Locate the cell with the specified text and output its [x, y] center coordinate. 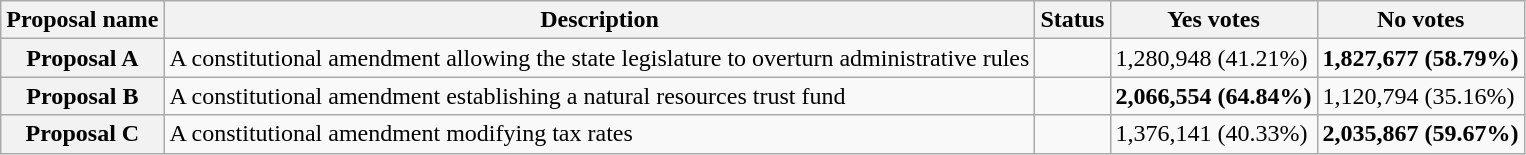
Proposal name [82, 20]
Proposal A [82, 58]
Proposal C [82, 134]
2,066,554 (64.84%) [1214, 96]
A constitutional amendment establishing a natural resources trust fund [600, 96]
1,827,677 (58.79%) [1420, 58]
1,280,948 (41.21%) [1214, 58]
Yes votes [1214, 20]
Proposal B [82, 96]
1,120,794 (35.16%) [1420, 96]
No votes [1420, 20]
Status [1072, 20]
A constitutional amendment modifying tax rates [600, 134]
2,035,867 (59.67%) [1420, 134]
A constitutional amendment allowing the state legislature to overturn administrative rules [600, 58]
1,376,141 (40.33%) [1214, 134]
Description [600, 20]
